Provide the (X, Y) coordinate of the cell's center where the given text is located.  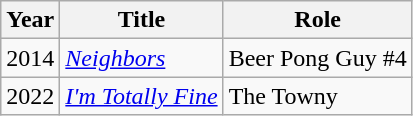
Role (318, 20)
Year (30, 20)
Title (142, 20)
Neighbors (142, 58)
2014 (30, 58)
I'm Totally Fine (142, 96)
2022 (30, 96)
The Towny (318, 96)
Beer Pong Guy #4 (318, 58)
